Extract the (X, Y) coordinate from the center of the cell holding the provided text.  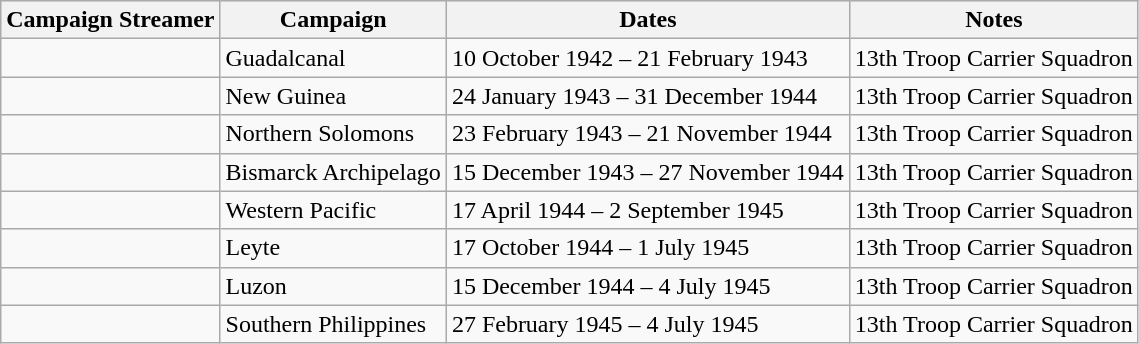
17 April 1944 – 2 September 1945 (648, 210)
Notes (994, 20)
Guadalcanal (333, 58)
Southern Philippines (333, 324)
Northern Solomons (333, 134)
Campaign Streamer (110, 20)
Luzon (333, 286)
15 December 1943 – 27 November 1944 (648, 172)
27 February 1945 – 4 July 1945 (648, 324)
15 December 1944 – 4 July 1945 (648, 286)
23 February 1943 – 21 November 1944 (648, 134)
10 October 1942 – 21 February 1943 (648, 58)
Bismarck Archipelago (333, 172)
Leyte (333, 248)
New Guinea (333, 96)
Dates (648, 20)
Western Pacific (333, 210)
Campaign (333, 20)
24 January 1943 – 31 December 1944 (648, 96)
17 October 1944 – 1 July 1945 (648, 248)
